Search for the cell housing the specified text and yield its [X, Y] center coordinate. 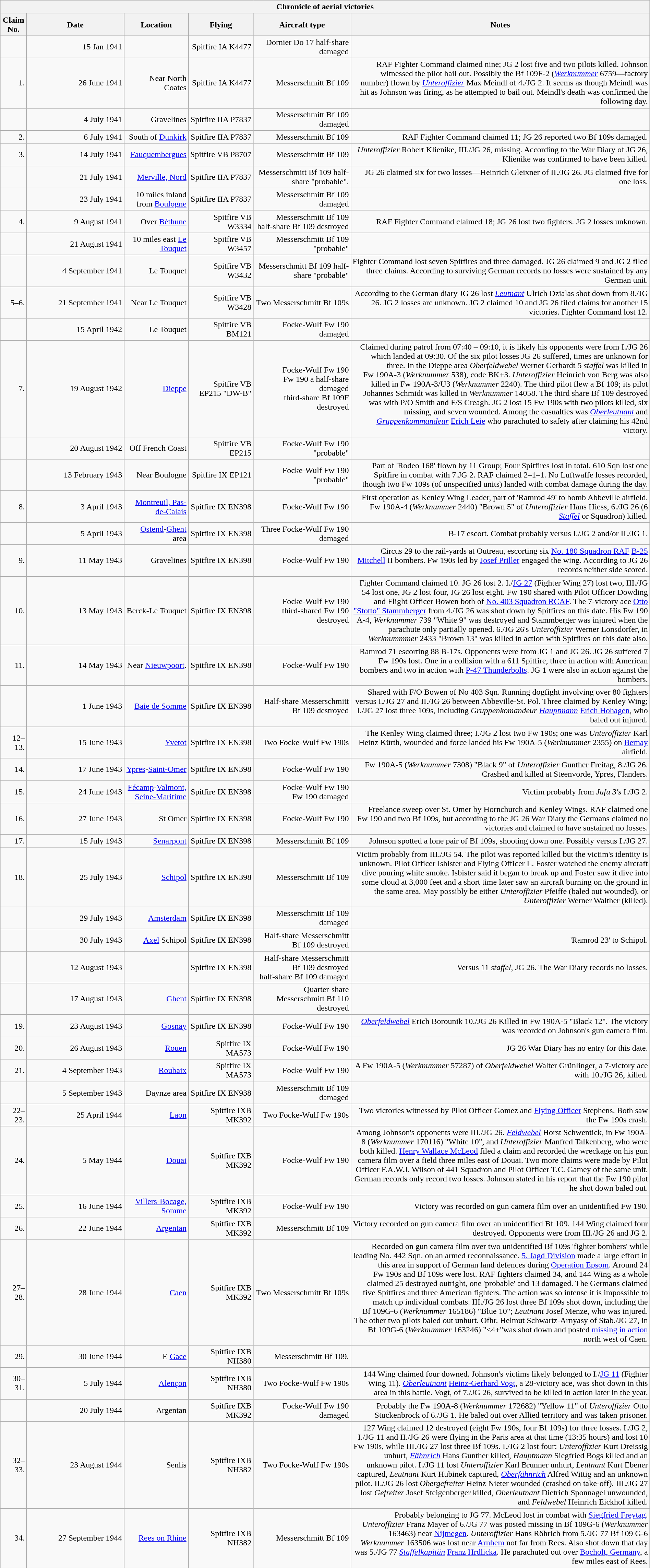
29 July 1943 [75, 918]
South of Dunkirk [156, 137]
10 miles inland from Boulogne [156, 199]
Messerschmitt Bf 109. [302, 1356]
9. [14, 561]
1. [14, 83]
Fécamp-Valmont, Seine-Maritime [156, 792]
Johnson spotted a lone pair of Bf 109s, shooting down one. Possibly versus I./JG 27. [500, 841]
Two victories witnessed by Pilot Officer Gomez and Flying Officer Stephens. Both saw the Fw 190s crash. [500, 1115]
Oberfeldwebel Erich Borounik 10./JG 26 Killed in Fw 190A-5 "Black 12". The victory was recorded on Johnson's gun camera film. [500, 1026]
Yvetot [156, 742]
22–23. [14, 1115]
Daynze area [156, 1093]
Gosnay [156, 1026]
Roubaix [156, 1070]
Caen [156, 1292]
Focke-Wulf Fw 190Fw 190 damaged [302, 792]
Spitfire IX EP121 [221, 475]
28 June 1944 [75, 1292]
JG 26 War Diary has no entry for this date. [500, 1048]
Spitfire IX EN938 [221, 1093]
Victory was recorded on gun camera film over an unidentified Fw 190. [500, 1206]
21 September 1941 [75, 303]
5 July 1944 [75, 1383]
34. [14, 1538]
7. [14, 389]
Ghent [156, 999]
5–6. [14, 303]
Merville, Nord [156, 177]
14. [14, 769]
Spitfire VB W3428 [221, 303]
Spitfire VB W3457 [221, 244]
Near Boulogne [156, 475]
Montreuil, Pas-de-Calais [156, 507]
Fw 190A-5 (Werknummer 7308) "Black 9" of Unteroffizier Gunther Freitag, 8./JG 26. Crashed and killed at Steenvorde, Ypres, Flanders. [500, 769]
Ostend-Ghent area [156, 534]
29. [14, 1356]
Axel Schipol [156, 941]
9 August 1941 [75, 222]
26 June 1941 [75, 83]
27 September 1944 [75, 1538]
Versus 11 staffel, JG 26. The War Diary records no losses. [500, 967]
15 June 1943 [75, 742]
RAF Fighter Command claimed 11; JG 26 reported two Bf 109s damaged. [500, 137]
16. [14, 818]
Baie de Somme [156, 706]
6 July 1941 [75, 137]
20 July 1944 [75, 1410]
Victory recorded on gun camera film over an unidentified Bf 109. 144 Wing claimed four destroyed. Opponents were from III./JG 26 and JG 2. [500, 1228]
1 June 1943 [75, 706]
Focke-Wulf Fw 190Fw 190 a half-share damagedthird-share Bf 109F destroyed [302, 389]
Senarpont [156, 841]
21 August 1941 [75, 244]
21. [14, 1070]
23 August 1943 [75, 1026]
22 June 1944 [75, 1228]
26 August 1943 [75, 1048]
32–33. [14, 1465]
13 February 1943 [75, 475]
16 June 1944 [75, 1206]
3. [14, 154]
15. [14, 792]
13 May 1943 [75, 611]
Quarter-share Messerschmitt Bf 110 destroyed [302, 999]
Date [75, 25]
Rouen [156, 1048]
27 June 1943 [75, 818]
10 miles east Le Touquet [156, 244]
23 August 1944 [75, 1465]
Spitfire VB EP215 "DW-B" [221, 389]
11. [14, 665]
21 July 1941 [75, 177]
5 September 1943 [75, 1093]
RAF Fighter Command claimed 18; JG 26 lost two fighters. JG 2 losses unknown. [500, 222]
Messerschmitt Bf 109 half-share "probable". [302, 177]
Dornier Do 17 half-share damaged [302, 47]
2. [14, 137]
26. [14, 1228]
'Ramrod 23' to Schipol. [500, 941]
E Gace [156, 1356]
Victim probably from Jafu 3's I./JG 2. [500, 792]
5 May 1944 [75, 1160]
Near North Coates [156, 83]
23 July 1941 [75, 199]
11 May 1943 [75, 561]
19. [14, 1026]
17 August 1943 [75, 999]
Ypres-Saint-Omer [156, 769]
Spitfire VB W3432 [221, 271]
Chronicle of aerial victories [325, 7]
30 July 1943 [75, 941]
Fauquembergues [156, 154]
JG 26 claimed six for two losses—Heinrich Gleixner of II./JG 26. JG claimed five for one loss. [500, 177]
18. [14, 877]
10. [14, 611]
Senlis [156, 1465]
Laon [156, 1115]
Aircraft type [302, 25]
Alençon [156, 1383]
Berck-Le Touquet [156, 611]
A Fw 190A-5 (Werknummer 57287) of Oberfeldwebel Walter Grünlinger, a 7-victory ace with 10./JG 26, killed. [500, 1070]
Three Focke-Wulf Fw 190 damaged [302, 534]
4. [14, 222]
Focke-Wulf Fw 190third-shared Fw 190 destroyed [302, 611]
Messerschmitt Bf 109half-share Bf 109 destroyed [302, 222]
Claim No. [14, 25]
24. [14, 1160]
25 April 1944 [75, 1115]
Notes [500, 25]
Douai [156, 1160]
25 July 1943 [75, 877]
4 September 1941 [75, 271]
Schipol [156, 877]
Rees on Rhine [156, 1538]
Flying [221, 25]
Half-share Messerschmitt Bf 109 destroyedhalf-share Bf 109 damaged [302, 967]
14 July 1941 [75, 154]
17. [14, 841]
20 August 1942 [75, 448]
Amsterdam [156, 918]
15 April 1942 [75, 329]
Messerschmitt Bf 109 half-share "probable" [302, 271]
Over Béthune [156, 222]
Location [156, 25]
30 June 1944 [75, 1356]
Villers-Bocage, Somme [156, 1206]
12 August 1943 [75, 967]
Spitfire VB W3334 [221, 222]
Unteroffizier Robert Klienike, III./JG 26, missing. According to the War Diary of JG 26, Klienike was confirmed to have been killed. [500, 154]
17 June 1943 [75, 769]
Messerschmitt Bf 109 "probable" [302, 244]
15 Jan 1941 [75, 47]
25. [14, 1206]
14 May 1943 [75, 665]
19 August 1942 [75, 389]
4 September 1943 [75, 1070]
3 April 1943 [75, 507]
8. [14, 507]
5 April 1943 [75, 534]
Off French Coast [156, 448]
B-17 escort. Combat probably versus I./JG 2 and/or II./JG 1. [500, 534]
Spitfire VB P8707 [221, 154]
St Omer [156, 818]
20. [14, 1048]
Dieppe [156, 389]
Spitfire VB BM121 [221, 329]
12–13. [14, 742]
Spitfire VB EP215 [221, 448]
30–31. [14, 1383]
Near Le Touquet [156, 303]
15 July 1943 [75, 841]
4 July 1941 [75, 119]
Near Nieuwpoort. [156, 665]
24 June 1943 [75, 792]
27–28. [14, 1292]
